For the text-containing cell, return its midpoint in (X, Y) coordinate format. 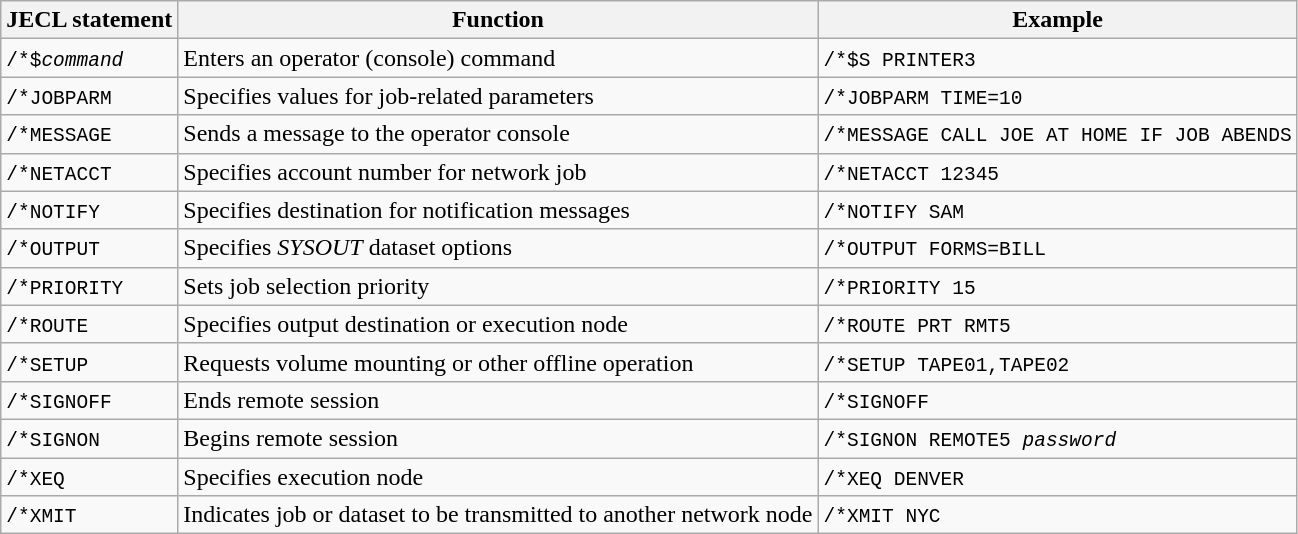
/*PRIORITY (90, 286)
/*JOBPARM (90, 96)
/*$S PRINTER3 (1058, 58)
/*MESSAGE (90, 134)
Begins remote session (498, 438)
/*XEQ DENVER (1058, 477)
/*NOTIFY (90, 210)
/*PRIORITY 15 (1058, 286)
JECL statement (90, 20)
Function (498, 20)
Requests volume mounting or other offline operation (498, 362)
/*JOBPARM TIME=10 (1058, 96)
/*SETUP TAPE01,TAPE02 (1058, 362)
/*$command (90, 58)
Specifies output destination or execution node (498, 324)
Ends remote session (498, 400)
/*SETUP (90, 362)
Example (1058, 20)
/*ROUTE (90, 324)
Specifies destination for notification messages (498, 210)
Specifies values for job-related parameters (498, 96)
Specifies account number for network job (498, 172)
Indicates job or dataset to be transmitted to another network node (498, 515)
Specifies execution node (498, 477)
/*SIGNON REMOTE5 password (1058, 438)
/*SIGNON (90, 438)
/*OUTPUT FORMS=BILL (1058, 248)
Enters an operator (console) command (498, 58)
Sends a message to the operator console (498, 134)
/*NETACCT (90, 172)
/*XMIT NYC (1058, 515)
/*MESSAGE CALL JOE AT HOME IF JOB ABENDS (1058, 134)
/*NOTIFY SAM (1058, 210)
/*XEQ (90, 477)
Specifies SYSOUT dataset options (498, 248)
/*NETACCT 12345 (1058, 172)
/*OUTPUT (90, 248)
Sets job selection priority (498, 286)
/*ROUTE PRT RMT5 (1058, 324)
/*XMIT (90, 515)
